Detect which cell encompasses the target text, then output its (X, Y) center coordinate. 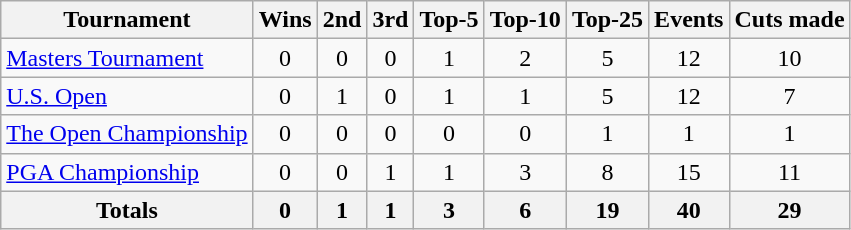
U.S. Open (127, 96)
2nd (342, 20)
15 (689, 172)
Top-10 (525, 20)
7 (790, 96)
10 (790, 58)
Wins (285, 20)
19 (607, 210)
3rd (390, 20)
8 (607, 172)
40 (689, 210)
The Open Championship (127, 134)
29 (790, 210)
Events (689, 20)
Masters Tournament (127, 58)
2 (525, 58)
PGA Championship (127, 172)
Tournament (127, 20)
6 (525, 210)
Cuts made (790, 20)
11 (790, 172)
Top-25 (607, 20)
Totals (127, 210)
Top-5 (449, 20)
